For the text-containing cell, return its midpoint in (X, Y) coordinate format. 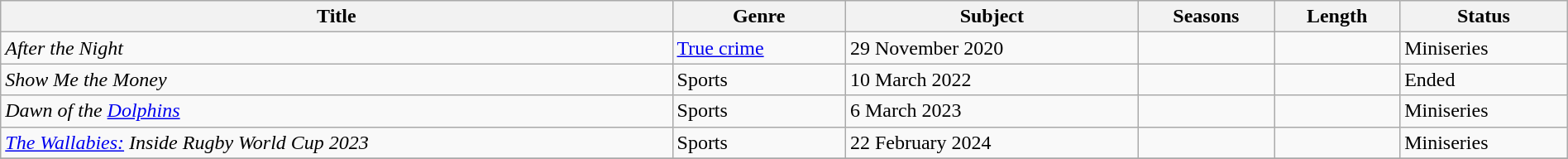
29 November 2020 (992, 48)
10 March 2022 (992, 79)
Length (1336, 17)
22 February 2024 (992, 142)
Subject (992, 17)
Dawn of the Dolphins (337, 111)
After the Night (337, 48)
6 March 2023 (992, 111)
Seasons (1206, 17)
True crime (759, 48)
Show Me the Money (337, 79)
The Wallabies: Inside Rugby World Cup 2023 (337, 142)
Title (337, 17)
Genre (759, 17)
Status (1484, 17)
Ended (1484, 79)
